Pinpoint the cell where the given text exists, returning its [X, Y] midpoint coordinate. 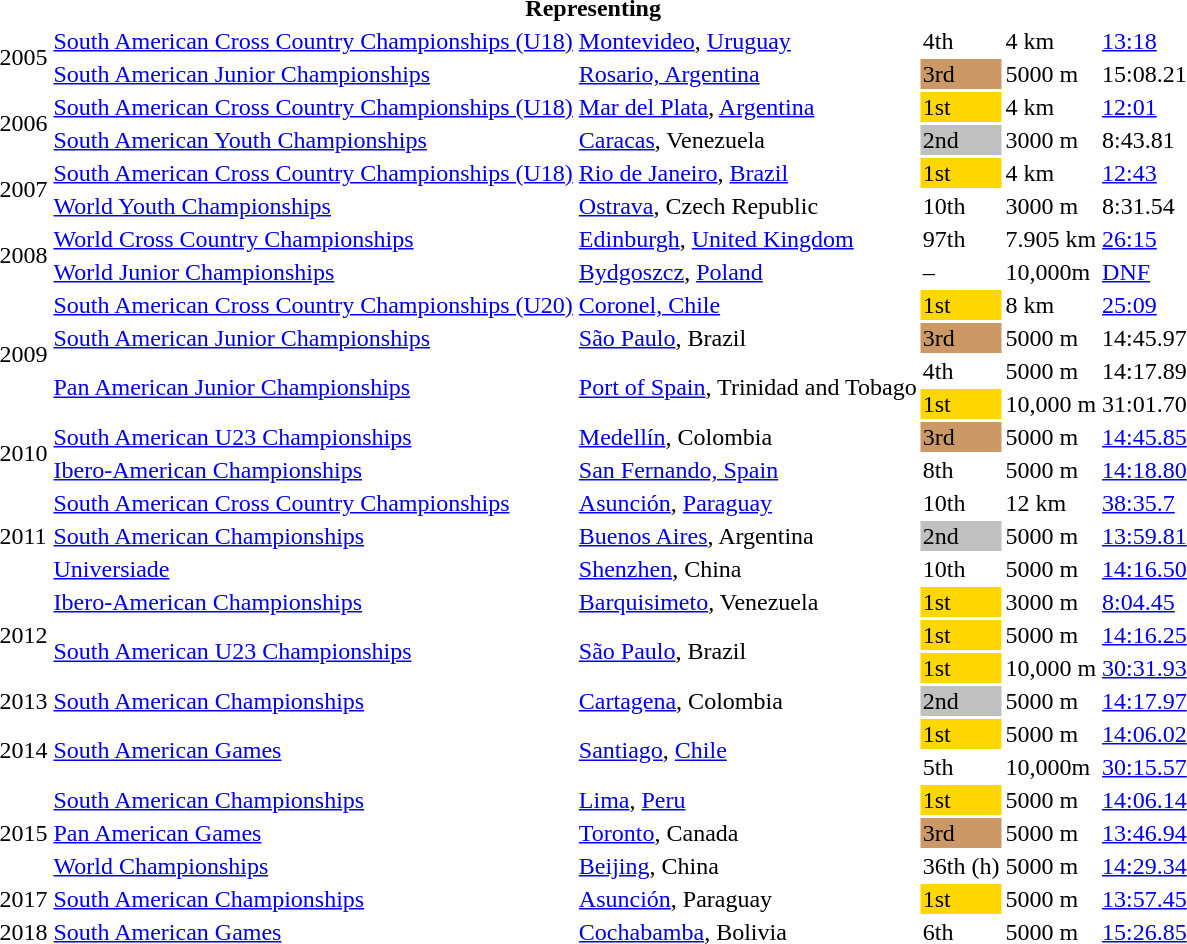
San Fernando, Spain [748, 470]
Universiade [313, 569]
Medellín, Colombia [748, 437]
Caracas, Venezuela [748, 140]
World Championships [313, 866]
Santiago, Chile [748, 750]
Pan American Games [313, 833]
7.905 km [1051, 239]
Buenos Aires, Argentina [748, 536]
South American Games [313, 750]
Bydgoszcz, Poland [748, 272]
Cartagena, Colombia [748, 701]
Rosario, Argentina [748, 74]
Rio de Janeiro, Brazil [748, 173]
World Junior Championships [313, 272]
Lima, Peru [748, 800]
97th [961, 239]
Pan American Junior Championships [313, 388]
World Youth Championships [313, 206]
Barquisimeto, Venezuela [748, 602]
Toronto, Canada [748, 833]
36th (h) [961, 866]
South American Cross Country Championships (U20) [313, 305]
Beijing, China [748, 866]
Coronel, Chile [748, 305]
South American Cross Country Championships [313, 503]
South American Youth Championships [313, 140]
Montevideo, Uruguay [748, 41]
World Cross Country Championships [313, 239]
8 km [1051, 305]
5th [961, 767]
8th [961, 470]
Mar del Plata, Argentina [748, 107]
Shenzhen, China [748, 569]
Edinburgh, United Kingdom [748, 239]
Ostrava, Czech Republic [748, 206]
Port of Spain, Trinidad and Tobago [748, 388]
12 km [1051, 503]
– [961, 272]
